Detect which cell encompasses the target text, then output its (X, Y) center coordinate. 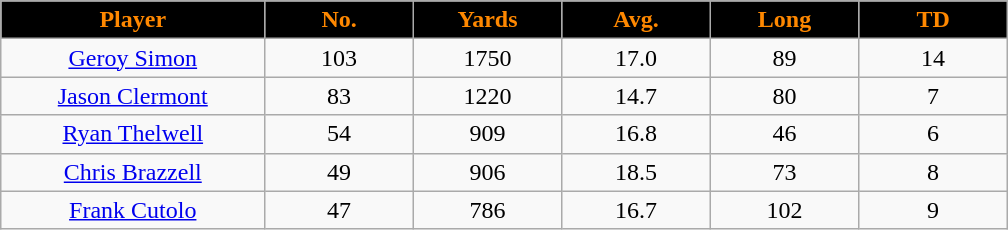
Player (133, 20)
16.8 (636, 134)
103 (339, 58)
6 (934, 134)
14.7 (636, 96)
46 (784, 134)
7 (934, 96)
Ryan Thelwell (133, 134)
102 (784, 210)
16.7 (636, 210)
8 (934, 172)
17.0 (636, 58)
Jason Clermont (133, 96)
89 (784, 58)
1750 (487, 58)
Geroy Simon (133, 58)
Long (784, 20)
No. (339, 20)
906 (487, 172)
47 (339, 210)
Yards (487, 20)
TD (934, 20)
1220 (487, 96)
14 (934, 58)
80 (784, 96)
49 (339, 172)
786 (487, 210)
Frank Cutolo (133, 210)
83 (339, 96)
9 (934, 210)
909 (487, 134)
Avg. (636, 20)
18.5 (636, 172)
Chris Brazzell (133, 172)
54 (339, 134)
73 (784, 172)
